For the text-containing cell, return its midpoint in [X, Y] coordinate format. 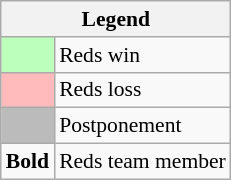
Reds loss [142, 90]
Legend [116, 19]
Reds team member [142, 162]
Postponement [142, 126]
Bold [28, 162]
Reds win [142, 55]
